Extract the (X, Y) coordinate from the center of the cell holding the provided text.  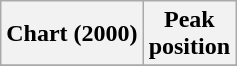
Chart (2000) (72, 34)
Peak position (189, 34)
